Provide the [X, Y] coordinate of the cell's center where the given text is located.  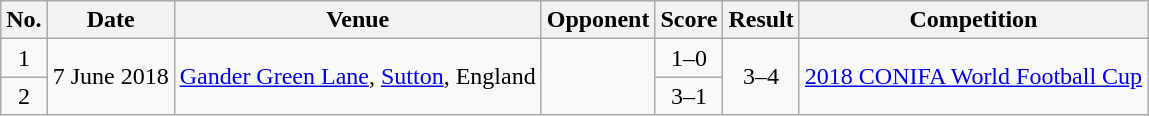
1–0 [689, 58]
2 [24, 96]
Score [689, 20]
3–1 [689, 96]
Venue [358, 20]
2018 CONIFA World Football Cup [973, 77]
No. [24, 20]
Opponent [598, 20]
3–4 [761, 77]
Gander Green Lane, Sutton, England [358, 77]
Date [110, 20]
7 June 2018 [110, 77]
Result [761, 20]
1 [24, 58]
Competition [973, 20]
